Detect which cell encompasses the target text, then output its [X, Y] center coordinate. 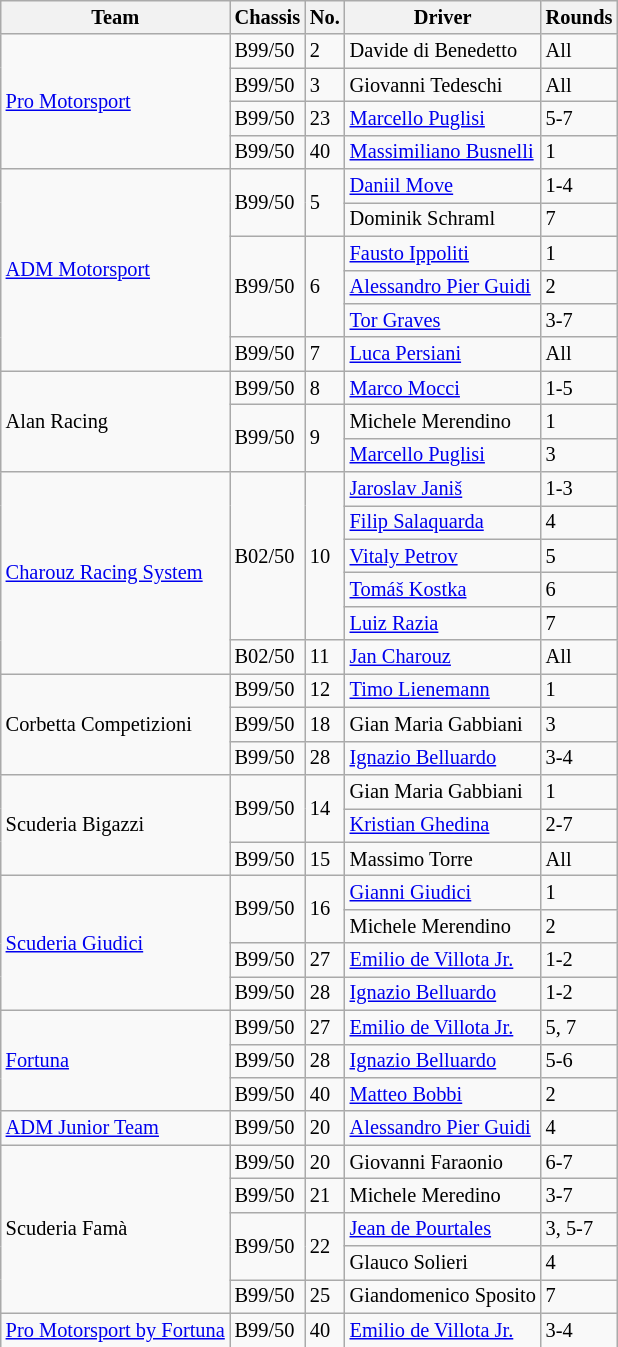
Scuderia Famà [116, 1229]
Corbetta Competizioni [116, 724]
25 [325, 1296]
5-7 [580, 118]
Marco Mocci [443, 388]
Scuderia Bigazzi [116, 824]
3, 5-7 [580, 1229]
10 [325, 556]
8 [325, 388]
Jan Charouz [443, 657]
21 [325, 1195]
Kristian Ghedina [443, 825]
Daniil Move [443, 186]
1-3 [580, 489]
23 [325, 118]
14 [325, 808]
Davide di Benedetto [443, 51]
Charouz Racing System [116, 573]
Matteo Bobbi [443, 1094]
ADM Motorsport [116, 270]
Tor Graves [443, 320]
Giovanni Faraonio [443, 1162]
Fortuna [116, 1060]
Scuderia Giudici [116, 942]
1-4 [580, 186]
Pro Motorsport by Fortuna [116, 1330]
Jaroslav Janiš [443, 489]
1-5 [580, 388]
Filip Salaquarda [443, 522]
5-6 [580, 1061]
9 [325, 438]
No. [325, 17]
Massimiliano Busnelli [443, 152]
Pro Motorsport [116, 102]
Luca Persiani [443, 354]
Glauco Solieri [443, 1263]
2-7 [580, 825]
Gianni Giudici [443, 892]
Team [116, 17]
11 [325, 657]
Rounds [580, 17]
15 [325, 859]
Timo Lienemann [443, 690]
Luiz Razia [443, 623]
Dominik Schraml [443, 219]
Chassis [268, 17]
Giandomenico Sposito [443, 1296]
Tomáš Kostka [443, 589]
Alan Racing [116, 422]
Jean de Pourtales [443, 1229]
Vitaly Petrov [443, 556]
Giovanni Tedeschi [443, 85]
ADM Junior Team [116, 1128]
6-7 [580, 1162]
Driver [443, 17]
Massimo Torre [443, 859]
18 [325, 724]
Michele Meredino [443, 1195]
16 [325, 908]
12 [325, 690]
Fausto Ippoliti [443, 253]
22 [325, 1246]
5, 7 [580, 1027]
